Find where the given text appears and provide that cell's center as [x, y] coordinate. 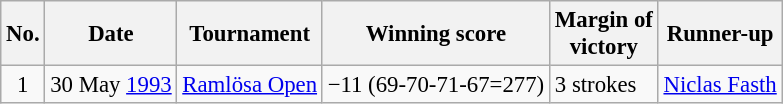
3 strokes [604, 85]
Margin ofvictory [604, 34]
Tournament [250, 34]
30 May 1993 [111, 85]
Date [111, 34]
No. [23, 34]
Winning score [436, 34]
Niclas Fasth [720, 85]
−11 (69-70-71-67=277) [436, 85]
1 [23, 85]
Ramlösa Open [250, 85]
Runner-up [720, 34]
